Identify which cell holds the provided text, then report its (X, Y) central coordinate. 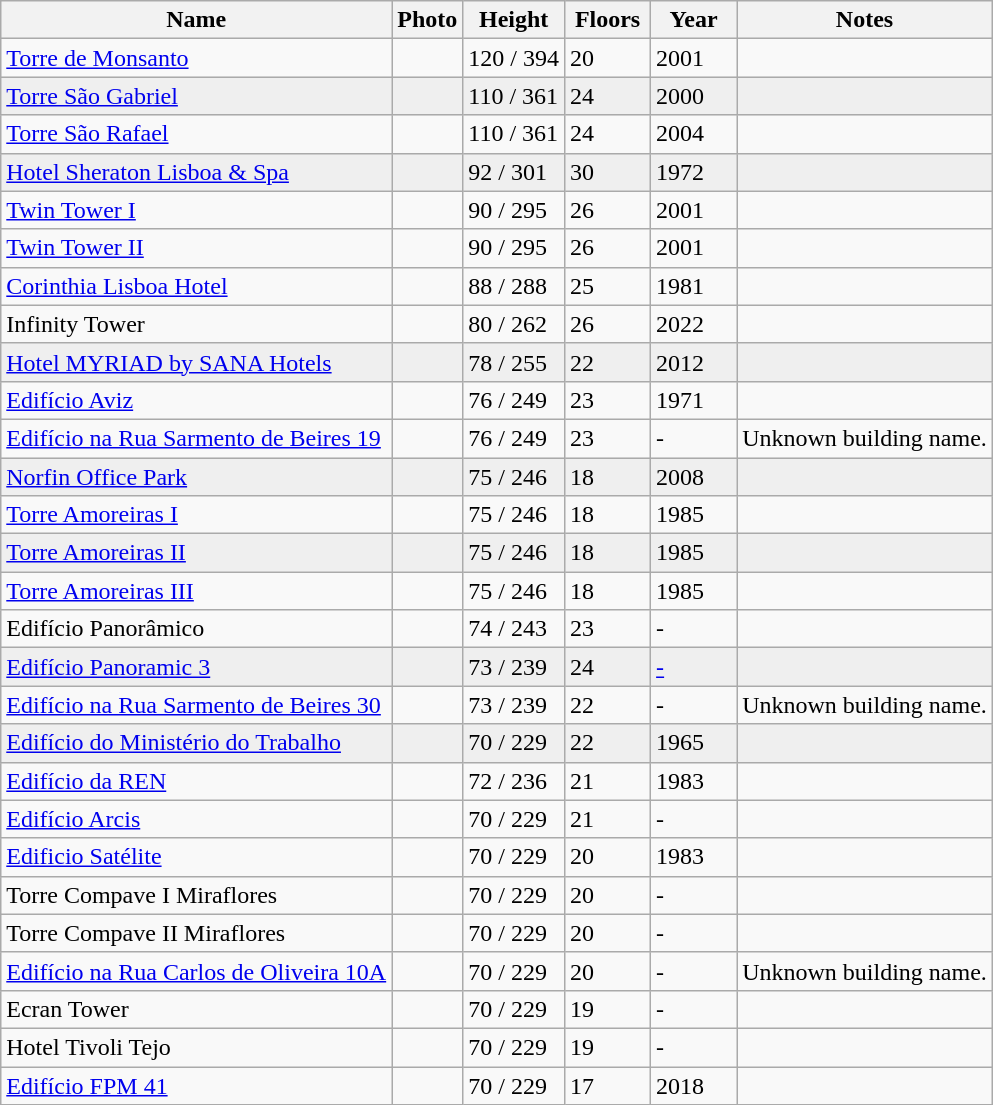
Hotel MYRIAD by SANA Hotels (196, 362)
2008 (694, 477)
Torre Amoreiras III (196, 591)
Corinthia Lisboa Hotel (196, 286)
2022 (694, 324)
17 (608, 1085)
Edifício na Rua Carlos de Oliveira 10A (196, 971)
72 / 236 (514, 781)
78 / 255 (514, 362)
Hotel Sheraton Lisboa & Spa (196, 172)
2012 (694, 362)
Twin Tower II (196, 248)
Edifício da REN (196, 781)
92 / 301 (514, 172)
Torre Compave II Miraflores (196, 933)
1972 (694, 172)
Torre Amoreiras II (196, 553)
2004 (694, 134)
25 (608, 286)
Year (694, 20)
Edifício Panoramic 3 (196, 667)
Torre São Rafael (196, 134)
Edificio Satélite (196, 857)
2000 (694, 96)
74 / 243 (514, 629)
Edifício Arcis (196, 819)
Infinity Tower (196, 324)
Hotel Tivoli Tejo (196, 1047)
Name (196, 20)
Edifício Panorâmico (196, 629)
2018 (694, 1085)
Edifício na Rua Sarmento de Beires 30 (196, 705)
30 (608, 172)
Torre São Gabriel (196, 96)
120 / 394 (514, 58)
1965 (694, 743)
Edifício do Ministério do Trabalho (196, 743)
Torre de Monsanto (196, 58)
Norfin Office Park (196, 477)
Torre Compave I Miraflores (196, 895)
Edifício na Rua Sarmento de Beires 19 (196, 438)
Photo (428, 20)
80 / 262 (514, 324)
Height (514, 20)
1971 (694, 400)
Torre Amoreiras I (196, 515)
Ecran Tower (196, 1009)
Notes (865, 20)
Edifício FPM 41 (196, 1085)
Twin Tower I (196, 210)
Floors (608, 20)
Edifício Aviz (196, 400)
88 / 288 (514, 286)
1981 (694, 286)
